Find where the given text appears and provide that cell's center as [x, y] coordinate. 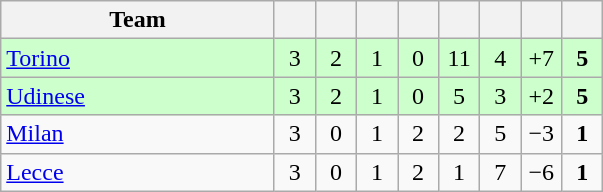
−6 [542, 172]
11 [460, 58]
+2 [542, 96]
Lecce [138, 172]
+7 [542, 58]
Milan [138, 134]
Team [138, 20]
7 [500, 172]
4 [500, 58]
−3 [542, 134]
Udinese [138, 96]
Torino [138, 58]
